Detect which cell encompasses the target text, then output its [x, y] center coordinate. 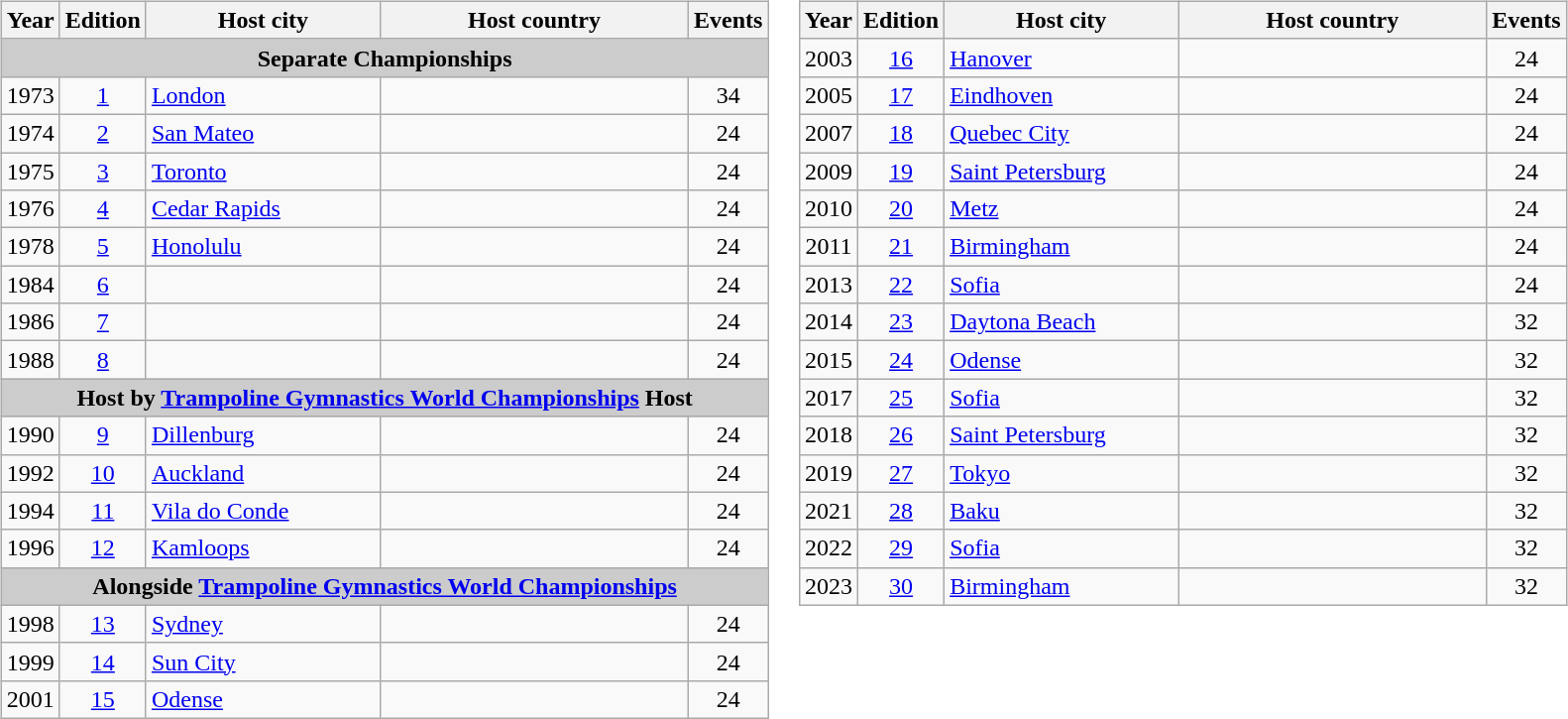
17 [902, 95]
2022 [829, 548]
28 [902, 511]
2017 [829, 398]
Tokyo [1062, 473]
2009 [829, 172]
2019 [829, 473]
15 [103, 699]
2003 [829, 58]
Auckland [263, 473]
29 [902, 548]
1998 [30, 624]
7 [103, 322]
23 [902, 322]
1992 [30, 473]
18 [902, 133]
2021 [829, 511]
2001 [30, 699]
Alongside Trampoline Gymnastics World Championships [385, 586]
1994 [30, 511]
26 [902, 435]
Daytona Beach [1062, 322]
2018 [829, 435]
13 [103, 624]
Cedar Rapids [263, 209]
21 [902, 247]
2005 [829, 95]
10 [103, 473]
2014 [829, 322]
9 [103, 435]
6 [103, 285]
Separate Championships [385, 58]
1984 [30, 285]
1978 [30, 247]
5 [103, 247]
London [263, 95]
20 [902, 209]
Hanover [1062, 58]
12 [103, 548]
Host by Trampoline Gymnastics World Championships Host [385, 398]
25 [902, 398]
3 [103, 172]
San Mateo [263, 133]
Toronto [263, 172]
1986 [30, 322]
1973 [30, 95]
Sydney [263, 624]
2007 [829, 133]
Vila do Conde [263, 511]
2013 [829, 285]
1996 [30, 548]
30 [902, 586]
2010 [829, 209]
1976 [30, 209]
2011 [829, 247]
16 [902, 58]
Quebec City [1062, 133]
14 [103, 661]
8 [103, 360]
19 [902, 172]
2023 [829, 586]
Eindhoven [1062, 95]
2015 [829, 360]
1975 [30, 172]
27 [902, 473]
1988 [30, 360]
1 [103, 95]
Baku [1062, 511]
2 [103, 133]
Dillenburg [263, 435]
Sun City [263, 661]
Metz [1062, 209]
Kamloops [263, 548]
34 [728, 95]
1990 [30, 435]
1974 [30, 133]
Honolulu [263, 247]
22 [902, 285]
1999 [30, 661]
11 [103, 511]
4 [103, 209]
